Capture the cell that displays the provided text and extract its (X, Y) central coordinate. 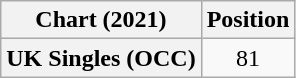
Chart (2021) (101, 20)
UK Singles (OCC) (101, 58)
81 (248, 58)
Position (248, 20)
